For the text-containing cell, return its midpoint in [X, Y] coordinate format. 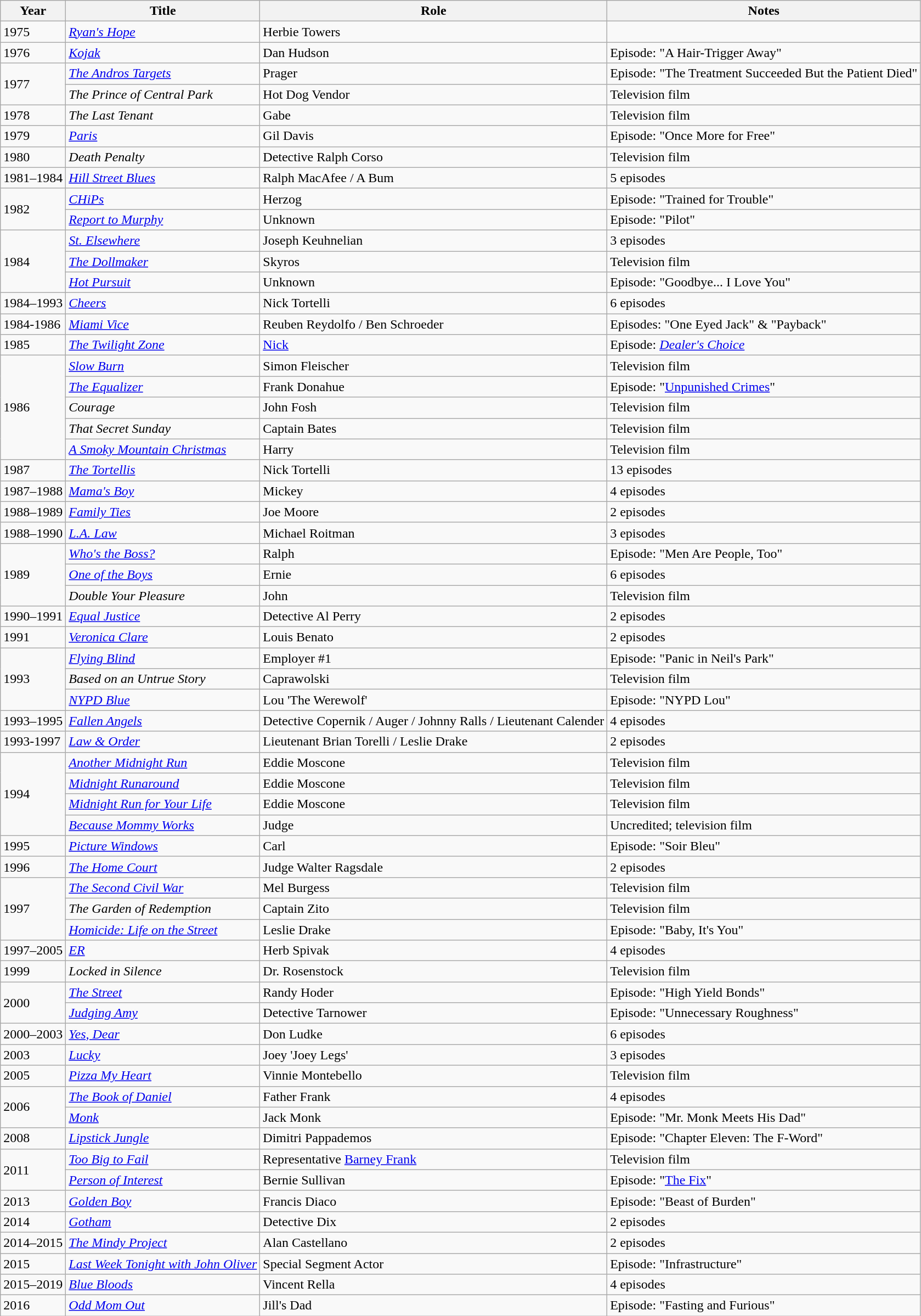
Judging Amy [163, 1013]
Harry [433, 449]
That Secret Sunday [163, 428]
Equal Justice [163, 617]
Mel Burgess [433, 888]
The Mindy Project [163, 1242]
Judge [433, 825]
Paris [163, 136]
Herb Spivak [433, 951]
1980 [33, 157]
1989 [33, 574]
1984-1986 [33, 324]
1976 [33, 53]
Episode: "Panic in Neil's Park" [764, 658]
Episode: "Unnecessary Roughness" [764, 1013]
Mama's Boy [163, 491]
L.A. Law [163, 533]
1993–1995 [33, 721]
Too Big to Fail [163, 1159]
2000–2003 [33, 1034]
2015–2019 [33, 1285]
The Andros Targets [163, 74]
Episode: "Once More for Free" [764, 136]
Gabe [433, 115]
Leslie Drake [433, 930]
Father Frank [433, 1097]
Last Week Tonight with John Oliver [163, 1263]
Episode: Dealer's Choice [764, 345]
Detective Tarnower [433, 1013]
The Second Civil War [163, 888]
Miami Vice [163, 324]
1979 [33, 136]
Ernie [433, 574]
Uncredited; television film [764, 825]
Episode: "The Fix" [764, 1180]
1975 [33, 32]
1997–2005 [33, 951]
1988–1989 [33, 512]
Report to Murphy [163, 219]
Episode: "Fasting and Furious" [764, 1306]
Francis Diaco [433, 1201]
Who's the Boss? [163, 553]
Joe Moore [433, 512]
Michael Roitman [433, 533]
1984 [33, 261]
1982 [33, 209]
Odd Mom Out [163, 1306]
1997 [33, 908]
2005 [33, 1076]
The Twilight Zone [163, 345]
2014–2015 [33, 1242]
1987–1988 [33, 491]
Detective Dix [433, 1222]
The Equalizer [163, 387]
Picture Windows [163, 846]
1984–1993 [33, 303]
Hot Pursuit [163, 283]
Dan Hudson [433, 53]
Another Midnight Run [163, 763]
1986 [33, 408]
Hot Dog Vendor [433, 94]
Gotham [163, 1222]
Employer #1 [433, 658]
Fallen Angels [163, 721]
Mickey [433, 491]
Role [433, 11]
2015 [33, 1263]
Simon Fleischer [433, 366]
1988–1990 [33, 533]
One of the Boys [163, 574]
Yes, Dear [163, 1034]
Louis Benato [433, 637]
Episode: "Unpunished Crimes" [764, 387]
Episode: "Baby, It's You" [764, 930]
2011 [33, 1170]
Double Your Pleasure [163, 595]
Episode: "NYPD Lou" [764, 700]
Episode: "Men Are People, Too" [764, 553]
Episode: "Goodbye... I Love You" [764, 283]
John Fosh [433, 408]
Family Ties [163, 512]
Randy Hoder [433, 992]
Prager [433, 74]
1994 [33, 794]
Year [33, 11]
The Book of Daniel [163, 1097]
CHiPs [163, 199]
Episode: "Beast of Burden" [764, 1201]
Episode: "Soir Bleu" [764, 846]
1993 [33, 679]
The Dollmaker [163, 262]
Person of Interest [163, 1180]
Don Ludke [433, 1034]
Captain Bates [433, 428]
Veronica Clare [163, 637]
The Street [163, 992]
Vinnie Montebello [433, 1076]
Cheers [163, 303]
A Smoky Mountain Christmas [163, 449]
The Last Tenant [163, 115]
Episode: "The Treatment Succeeded But the Patient Died" [764, 74]
Bernie Sullivan [433, 1180]
Lou 'The Werewolf' [433, 700]
Frank Donahue [433, 387]
2013 [33, 1201]
1996 [33, 867]
Midnight Run for Your Life [163, 804]
Ralph MacAfee / A Bum [433, 178]
2008 [33, 1138]
Alan Castellano [433, 1242]
Caprawolski [433, 679]
Jill's Dad [433, 1306]
Based on an Untrue Story [163, 679]
Notes [764, 11]
Herbie Towers [433, 32]
1985 [33, 345]
13 episodes [764, 470]
Ryan's Hope [163, 32]
Pizza My Heart [163, 1076]
Slow Burn [163, 366]
Dimitri Pappademos [433, 1138]
1978 [33, 115]
Flying Blind [163, 658]
Episode: "Mr. Monk Meets His Dad" [764, 1117]
1999 [33, 972]
Episode: "High Yield Bonds" [764, 992]
Detective Al Perry [433, 617]
Herzog [433, 199]
Joey 'Joey Legs' [433, 1055]
Locked in Silence [163, 972]
1987 [33, 470]
Representative Barney Frank [433, 1159]
Episode: "Infrastructure" [764, 1263]
Joseph Keuhnelian [433, 240]
Lucky [163, 1055]
Lieutenant Brian Torelli / Leslie Drake [433, 742]
NYPD Blue [163, 700]
1990–1991 [33, 617]
The Tortellis [163, 470]
Episode: "A Hair-Trigger Away" [764, 53]
1995 [33, 846]
Skyros [433, 262]
Episodes: "One Eyed Jack" & "Payback" [764, 324]
Vincent Rella [433, 1285]
2006 [33, 1107]
1991 [33, 637]
Episode: "Trained for Trouble" [764, 199]
The Home Court [163, 867]
Special Segment Actor [433, 1263]
Hill Street Blues [163, 178]
Jack Monk [433, 1117]
Detective Copernik / Auger / Johnny Ralls / Lieutenant Calender [433, 721]
St. Elsewhere [163, 240]
Blue Bloods [163, 1285]
Dr. Rosenstock [433, 972]
Nick [433, 345]
Golden Boy [163, 1201]
Courage [163, 408]
Captain Zito [433, 908]
Reuben Reydolfo / Ben Schroeder [433, 324]
1977 [33, 84]
ER [163, 951]
2016 [33, 1306]
Episode: "Chapter Eleven: The F-Word" [764, 1138]
Gil Davis [433, 136]
1981–1984 [33, 178]
Because Mommy Works [163, 825]
The Prince of Central Park [163, 94]
Carl [433, 846]
Law & Order [163, 742]
John [433, 595]
Kojak [163, 53]
Homicide: Life on the Street [163, 930]
Title [163, 11]
Episode: "Pilot" [764, 219]
The Garden of Redemption [163, 908]
Judge Walter Ragsdale [433, 867]
2014 [33, 1222]
Lipstick Jungle [163, 1138]
Midnight Runaround [163, 783]
Ralph [433, 553]
2003 [33, 1055]
Detective Ralph Corso [433, 157]
Monk [163, 1117]
2000 [33, 1003]
1993-1997 [33, 742]
5 episodes [764, 178]
Death Penalty [163, 157]
